Return (X, Y) of the center of cell containing provided text 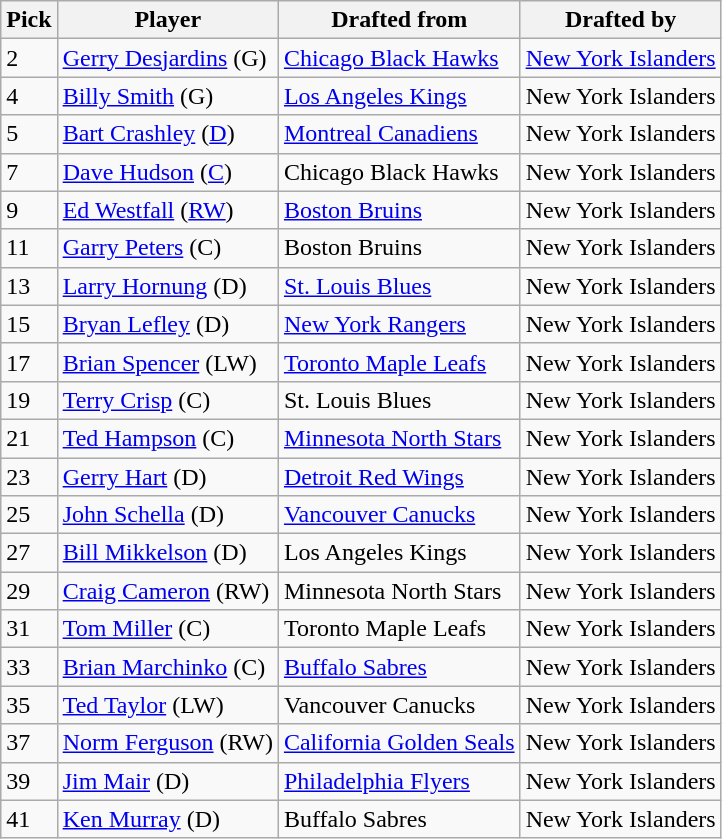
31 (29, 629)
2 (29, 58)
13 (29, 286)
Bill Mikkelson (D) (168, 553)
Gerry Desjardins (G) (168, 58)
37 (29, 743)
New York Rangers (399, 324)
California Golden Seals (399, 743)
Dave Hudson (C) (168, 172)
39 (29, 781)
Player (168, 20)
Ted Hampson (C) (168, 438)
Gerry Hart (D) (168, 477)
Tom Miller (C) (168, 629)
Detroit Red Wings (399, 477)
29 (29, 591)
23 (29, 477)
27 (29, 553)
Pick (29, 20)
Terry Crisp (C) (168, 400)
Larry Hornung (D) (168, 286)
Drafted by (620, 20)
9 (29, 210)
John Schella (D) (168, 515)
Ed Westfall (RW) (168, 210)
Philadelphia Flyers (399, 781)
Brian Spencer (LW) (168, 362)
19 (29, 400)
Jim Mair (D) (168, 781)
41 (29, 819)
Montreal Canadiens (399, 134)
Bart Crashley (D) (168, 134)
Drafted from (399, 20)
11 (29, 248)
4 (29, 96)
7 (29, 172)
Bryan Lefley (D) (168, 324)
25 (29, 515)
35 (29, 705)
Billy Smith (G) (168, 96)
Brian Marchinko (C) (168, 667)
15 (29, 324)
21 (29, 438)
33 (29, 667)
Ken Murray (D) (168, 819)
Ted Taylor (LW) (168, 705)
5 (29, 134)
Craig Cameron (RW) (168, 591)
Norm Ferguson (RW) (168, 743)
17 (29, 362)
Garry Peters (C) (168, 248)
